Return (X, Y) of the center of cell containing provided text 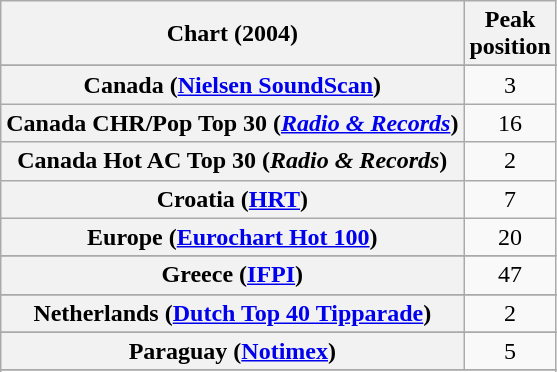
3 (510, 85)
Netherlands (Dutch Top 40 Tipparade) (232, 313)
Chart (2004) (232, 34)
47 (510, 275)
Paraguay (Notimex) (232, 351)
Canada CHR/Pop Top 30 (Radio & Records) (232, 123)
Canada (Nielsen SoundScan) (232, 85)
7 (510, 199)
16 (510, 123)
20 (510, 237)
Croatia (HRT) (232, 199)
Greece (IFPI) (232, 275)
5 (510, 351)
Europe (Eurochart Hot 100) (232, 237)
Canada Hot AC Top 30 (Radio & Records) (232, 161)
Peakposition (510, 34)
